Find where the given text appears and provide that cell's center as (X, Y) coordinate. 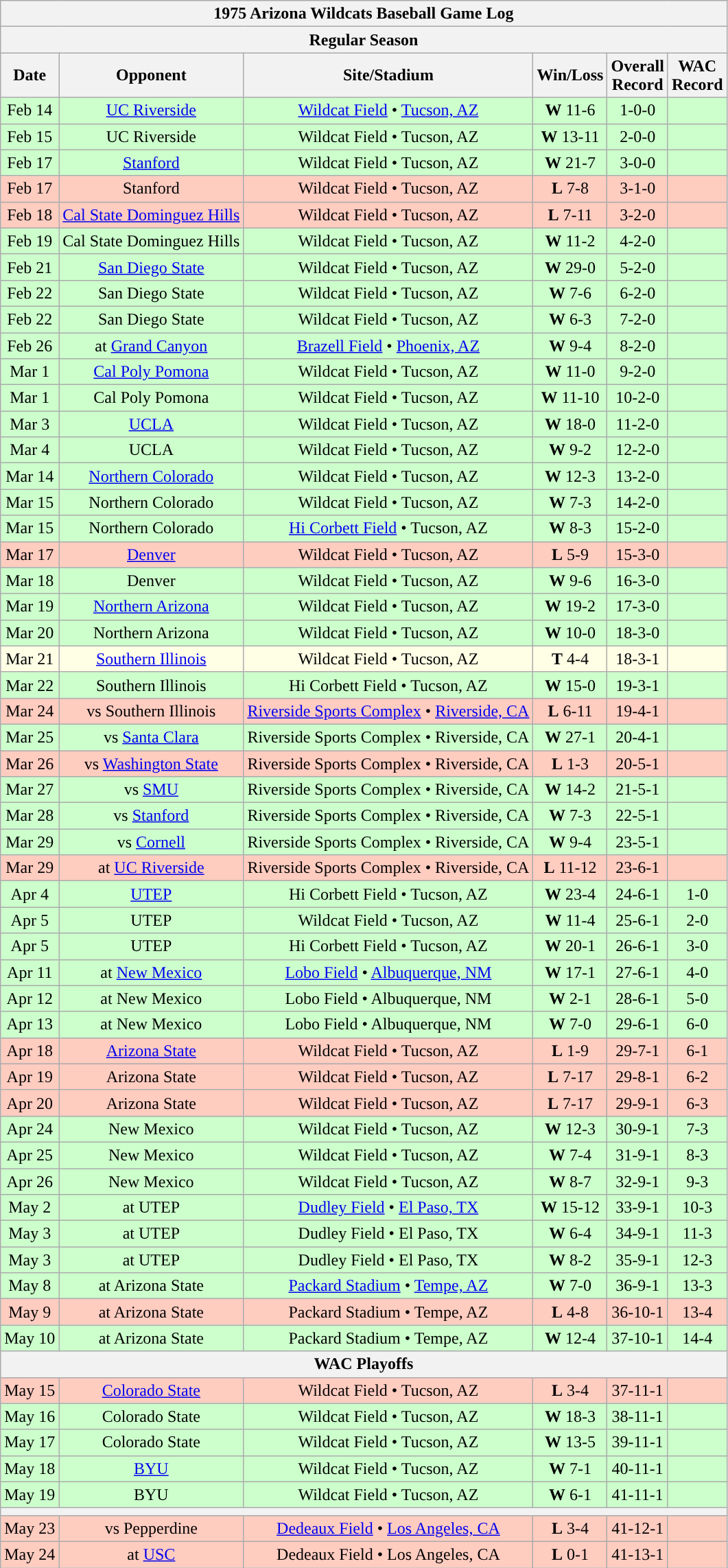
L 7-8 (570, 189)
May 24 (30, 1554)
WACRecord (697, 75)
Apr 18 (30, 1051)
Mar 4 (30, 450)
W 11-0 (570, 372)
36-10-1 (637, 1312)
11-2-0 (637, 424)
vs Cornell (151, 842)
15-2-0 (637, 528)
May 17 (30, 1442)
May 2 (30, 1208)
37-10-1 (637, 1338)
20-4-1 (637, 737)
23-5-1 (637, 842)
34-9-1 (637, 1234)
vs Southern Illinois (151, 711)
W 20-1 (570, 946)
12-2-0 (637, 450)
5-0 (697, 998)
9-3 (697, 1181)
W 13-11 (570, 137)
22-5-1 (637, 816)
May 8 (30, 1286)
6-3 (697, 1103)
20-5-1 (637, 764)
L 1-3 (570, 764)
41-11-1 (637, 1495)
25-6-1 (637, 920)
W 9-2 (570, 450)
26-6-1 (637, 946)
W 8-7 (570, 1181)
32-9-1 (637, 1181)
Apr 12 (30, 998)
23-6-1 (637, 868)
18-3-1 (637, 659)
W 6-1 (570, 1495)
Brazell Field • Phoenix, AZ (388, 345)
May 15 (30, 1390)
21-5-1 (637, 790)
L 0-1 (570, 1554)
W 8-3 (570, 528)
May 16 (30, 1416)
W 9-6 (570, 581)
May 10 (30, 1338)
Apr 19 (30, 1077)
14-2-0 (637, 502)
6-2 (697, 1077)
Regular Season (364, 40)
Mar 20 (30, 633)
W 11-4 (570, 920)
6-1 (697, 1051)
May 19 (30, 1495)
6-2-0 (637, 293)
W 11-6 (570, 110)
19-3-1 (637, 685)
Apr 20 (30, 1103)
at Grand Canyon (151, 345)
Feb 21 (30, 267)
1975 Arizona Wildcats Baseball Game Log (364, 14)
OverallRecord (637, 75)
L 1-9 (570, 1051)
Mar 26 (30, 764)
Apr 11 (30, 972)
Mar 28 (30, 816)
29-7-1 (637, 1051)
37-11-1 (637, 1390)
W 18-0 (570, 424)
Mar 24 (30, 711)
16-3-0 (637, 581)
10-3 (697, 1208)
5-2-0 (637, 267)
15-3-0 (637, 554)
19-4-1 (637, 711)
W 15-12 (570, 1208)
L 5-9 (570, 554)
2-0 (697, 920)
vs Santa Clara (151, 737)
27-6-1 (637, 972)
Apr 13 (30, 1025)
14-4 (697, 1338)
May 9 (30, 1312)
Apr 4 (30, 894)
3-0 (697, 946)
vs Washington State (151, 764)
W 29-0 (570, 267)
29-6-1 (637, 1025)
W 19-2 (570, 607)
Opponent (151, 75)
18-3-0 (637, 633)
Mar 22 (30, 685)
11-3 (697, 1234)
Mar 17 (30, 554)
W 17-1 (570, 972)
W 21-7 (570, 163)
W 7-6 (570, 293)
Feb 18 (30, 215)
3-1-0 (637, 189)
Mar 18 (30, 581)
2-0-0 (637, 137)
Apr 25 (30, 1155)
at USC (151, 1554)
1-0-0 (637, 110)
29-8-1 (637, 1077)
10-2-0 (637, 398)
W 2-1 (570, 998)
W 15-0 (570, 685)
4-0 (697, 972)
Apr 24 (30, 1129)
8-2-0 (637, 345)
vs Stanford (151, 816)
L 11-12 (570, 868)
Mar 14 (30, 476)
Site/Stadium (388, 75)
33-9-1 (637, 1208)
8-3 (697, 1155)
3-0-0 (637, 163)
W 11-2 (570, 241)
May 18 (30, 1468)
W 7-4 (570, 1155)
7-3 (697, 1129)
Win/Loss (570, 75)
at UC Riverside (151, 868)
24-6-1 (637, 894)
7-2-0 (637, 319)
36-9-1 (637, 1286)
Mar 27 (30, 790)
3-2-0 (637, 215)
9-2-0 (637, 372)
28-6-1 (637, 998)
38-11-1 (637, 1416)
39-11-1 (637, 1442)
Apr 26 (30, 1181)
W 27-1 (570, 737)
41-13-1 (637, 1554)
L 7-11 (570, 215)
Feb 26 (30, 345)
40-11-1 (637, 1468)
Mar 25 (30, 737)
13-2-0 (637, 476)
W 7-1 (570, 1468)
Mar 19 (30, 607)
L 4-8 (570, 1312)
W 23-4 (570, 894)
Feb 14 (30, 110)
W 13-5 (570, 1442)
W 8-2 (570, 1260)
Mar 3 (30, 424)
17-3-0 (637, 607)
1-0 (697, 894)
May 23 (30, 1528)
L 6-11 (570, 711)
31-9-1 (637, 1155)
30-9-1 (637, 1129)
4-2-0 (637, 241)
W 11-10 (570, 398)
W 6-4 (570, 1234)
WAC Playoffs (364, 1364)
vs Pepperdine (151, 1528)
29-9-1 (637, 1103)
Mar 21 (30, 659)
Feb 15 (30, 137)
W 10-0 (570, 633)
T 4-4 (570, 659)
12-3 (697, 1260)
Feb 19 (30, 241)
Date (30, 75)
13-3 (697, 1286)
vs SMU (151, 790)
W 18-3 (570, 1416)
W 6-3 (570, 319)
41-12-1 (637, 1528)
W 14-2 (570, 790)
35-9-1 (637, 1260)
13-4 (697, 1312)
W 12-4 (570, 1338)
6-0 (697, 1025)
